Search for the cell housing the specified text and yield its [x, y] center coordinate. 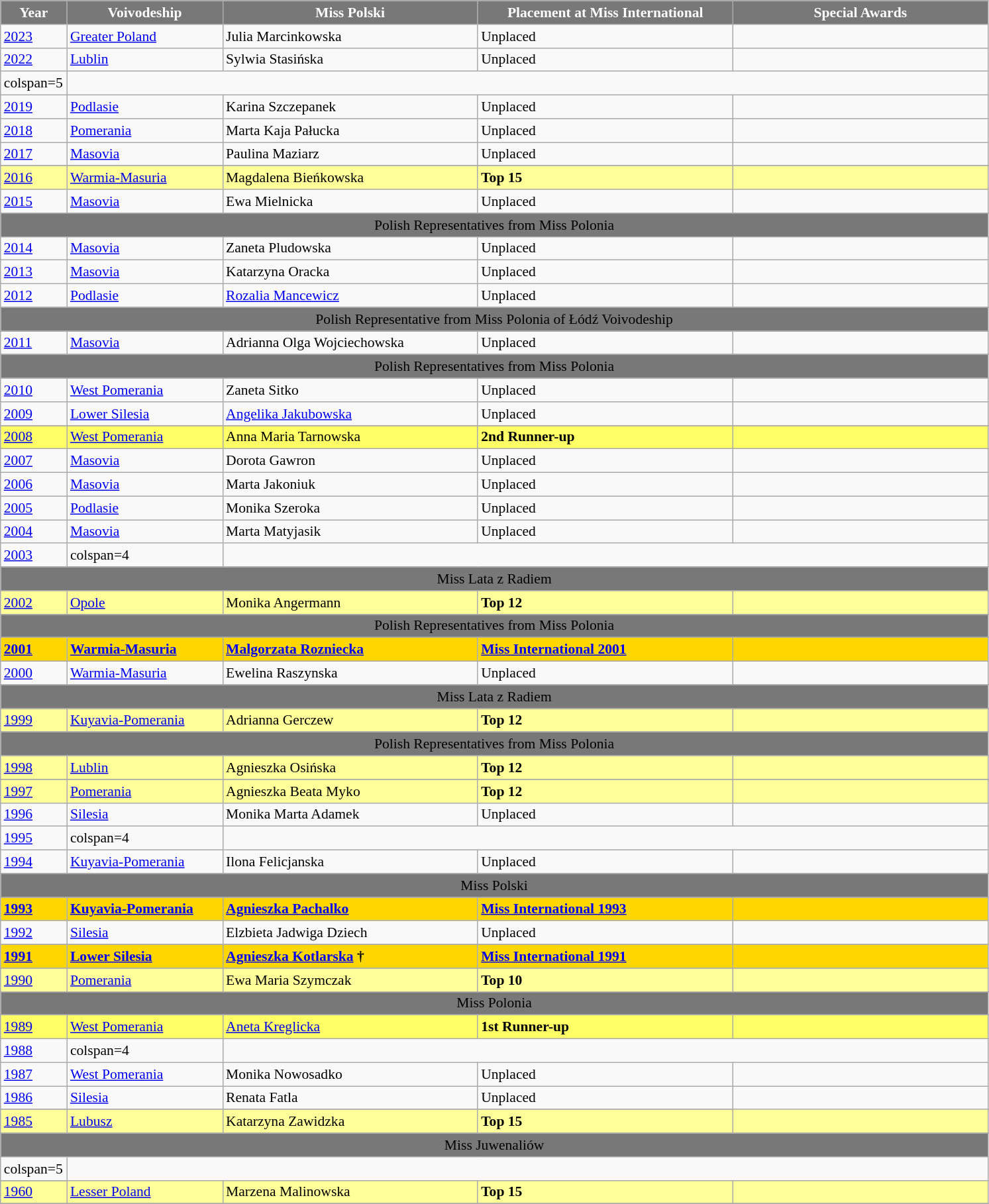
1991 [34, 956]
Special Awards [860, 13]
Renata Fatla [350, 1098]
Lesser Poland [144, 1192]
Zaneta Sitko [350, 390]
2015 [34, 201]
Adrianna Olga Wojciechowska [350, 343]
2008 [34, 437]
1994 [34, 862]
Marta Jakoniuk [350, 485]
Angelika Jakubowska [350, 414]
Julia Marcinkowska [350, 36]
Marta Kaja Pałucka [350, 130]
1985 [34, 1122]
2012 [34, 296]
2023 [34, 36]
Ewa Mielnicka [350, 201]
1st Runner-up [605, 1027]
1988 [34, 1051]
1989 [34, 1027]
1998 [34, 768]
2022 [34, 60]
2013 [34, 272]
Monika Nowosadko [350, 1074]
2006 [34, 485]
Marta Matyjasik [350, 532]
2016 [34, 178]
2001 [34, 650]
Sylwia Stasińska [350, 60]
2003 [34, 556]
Paulina Maziarz [350, 154]
Ewa Maria Szymczak [350, 980]
Rozalia Mancewicz [350, 296]
Miss International 2001 [605, 650]
1986 [34, 1098]
Ilona Felicjanska [350, 862]
1999 [34, 721]
Greater Poland [144, 36]
Agnieszka Osińska [350, 768]
Katarzyna Oracka [350, 272]
Agnieszka Beata Myko [350, 791]
Anna Maria Tarnowska [350, 437]
2007 [34, 461]
1996 [34, 815]
1997 [34, 791]
2005 [34, 508]
Karina Szczepanek [350, 107]
Dorota Gawron [350, 461]
2004 [34, 532]
Lubusz [144, 1122]
Polish Representative from Miss Polonia of Łódź Voivodeship [494, 319]
Zaneta Pludowska [350, 248]
Adrianna Gerczew [350, 721]
Placement at Miss International [605, 13]
2009 [34, 414]
1960 [34, 1192]
1993 [34, 909]
Katarzyna Zawidzka [350, 1122]
1992 [34, 933]
Year [34, 13]
Ewelina Raszynska [350, 674]
2011 [34, 343]
2002 [34, 603]
2010 [34, 390]
Monika Angermann [350, 603]
Aneta Kreglicka [350, 1027]
1990 [34, 980]
Opole [144, 603]
2018 [34, 130]
Monika Szeroka [350, 508]
Magdalena Bieńkowska [350, 178]
2nd Runner-up [605, 437]
1995 [34, 838]
Miss Juwenaliów [494, 1145]
2000 [34, 674]
Malgorzata Rozniecka [350, 650]
2014 [34, 248]
Voivodeship [144, 13]
Top 10 [605, 980]
Miss International 1993 [605, 909]
1987 [34, 1074]
Monika Marta Adamek [350, 815]
Miss International 1991 [605, 956]
Agnieszka Pachalko [350, 909]
2017 [34, 154]
Miss Polonia [494, 1003]
Elzbieta Jadwiga Dziech [350, 933]
Marzena Malinowska [350, 1192]
2019 [34, 107]
Agnieszka Kotlarska † [350, 956]
